Return [x, y] of the center of cell containing provided text 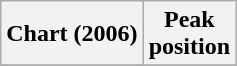
Peakposition [189, 34]
Chart (2006) [72, 34]
